Capture the cell that displays the provided text and extract its [x, y] central coordinate. 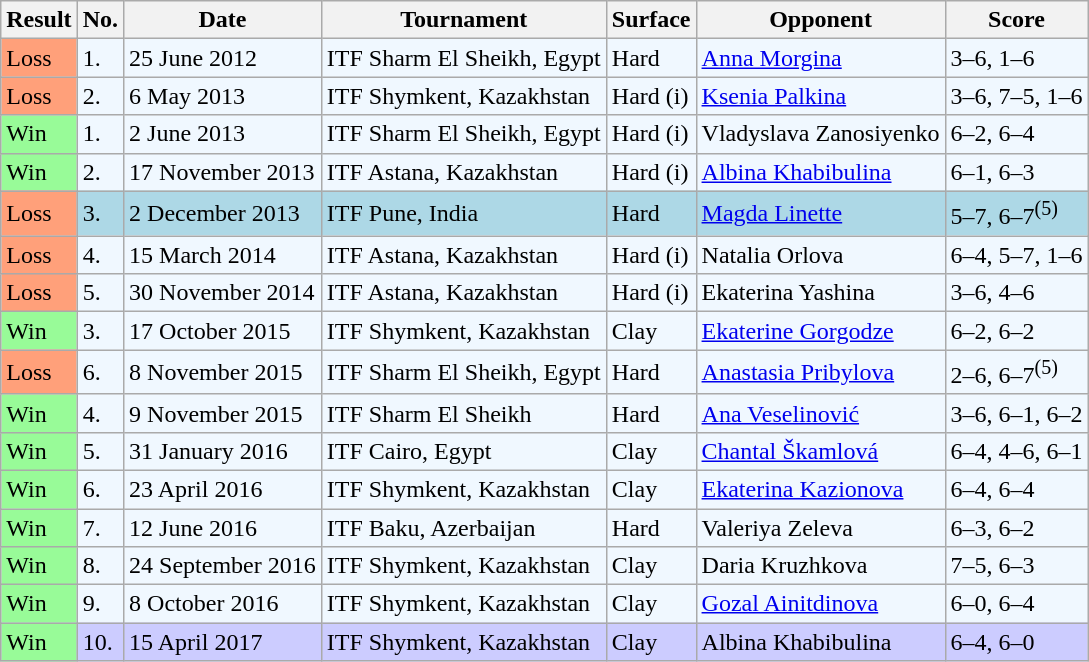
25 June 2012 [223, 58]
2–6, 6–7(5) [1016, 372]
6–4, 6–0 [1016, 642]
Result [39, 20]
8 October 2016 [223, 604]
5–7, 6–7(5) [1016, 214]
ITF Pune, India [464, 214]
Chantal Škamlová [820, 451]
Daria Kruzhkova [820, 566]
Surface [651, 20]
Gozal Ainitdinova [820, 604]
Magda Linette [820, 214]
ITF Cairo, Egypt [464, 451]
24 September 2016 [223, 566]
15 March 2014 [223, 255]
6–0, 6–4 [1016, 604]
9. [100, 604]
Ekaterina Kazionova [820, 489]
10. [100, 642]
3–6, 4–6 [1016, 293]
30 November 2014 [223, 293]
2 December 2013 [223, 214]
Ekaterine Gorgodze [820, 331]
31 January 2016 [223, 451]
Date [223, 20]
17 October 2015 [223, 331]
Ksenia Palkina [820, 96]
2 June 2013 [223, 134]
Ekaterina Yashina [820, 293]
3–6, 1–6 [1016, 58]
6–2, 6–2 [1016, 331]
15 April 2017 [223, 642]
Valeriya Zeleva [820, 528]
6 May 2013 [223, 96]
7. [100, 528]
3–6, 6–1, 6–2 [1016, 413]
17 November 2013 [223, 172]
6–3, 6–2 [1016, 528]
9 November 2015 [223, 413]
Vladyslava Zanosiyenko [820, 134]
6–1, 6–3 [1016, 172]
No. [100, 20]
Anna Morgina [820, 58]
Tournament [464, 20]
Ana Veselinović [820, 413]
Anastasia Pribylova [820, 372]
Score [1016, 20]
6–2, 6–4 [1016, 134]
8. [100, 566]
Opponent [820, 20]
6–4, 6–4 [1016, 489]
6–4, 5–7, 1–6 [1016, 255]
7–5, 6–3 [1016, 566]
ITF Sharm El Sheikh [464, 413]
8 November 2015 [223, 372]
6–4, 4–6, 6–1 [1016, 451]
Natalia Orlova [820, 255]
12 June 2016 [223, 528]
23 April 2016 [223, 489]
3–6, 7–5, 1–6 [1016, 96]
ITF Baku, Azerbaijan [464, 528]
